Return [x, y] of the center of cell containing provided text 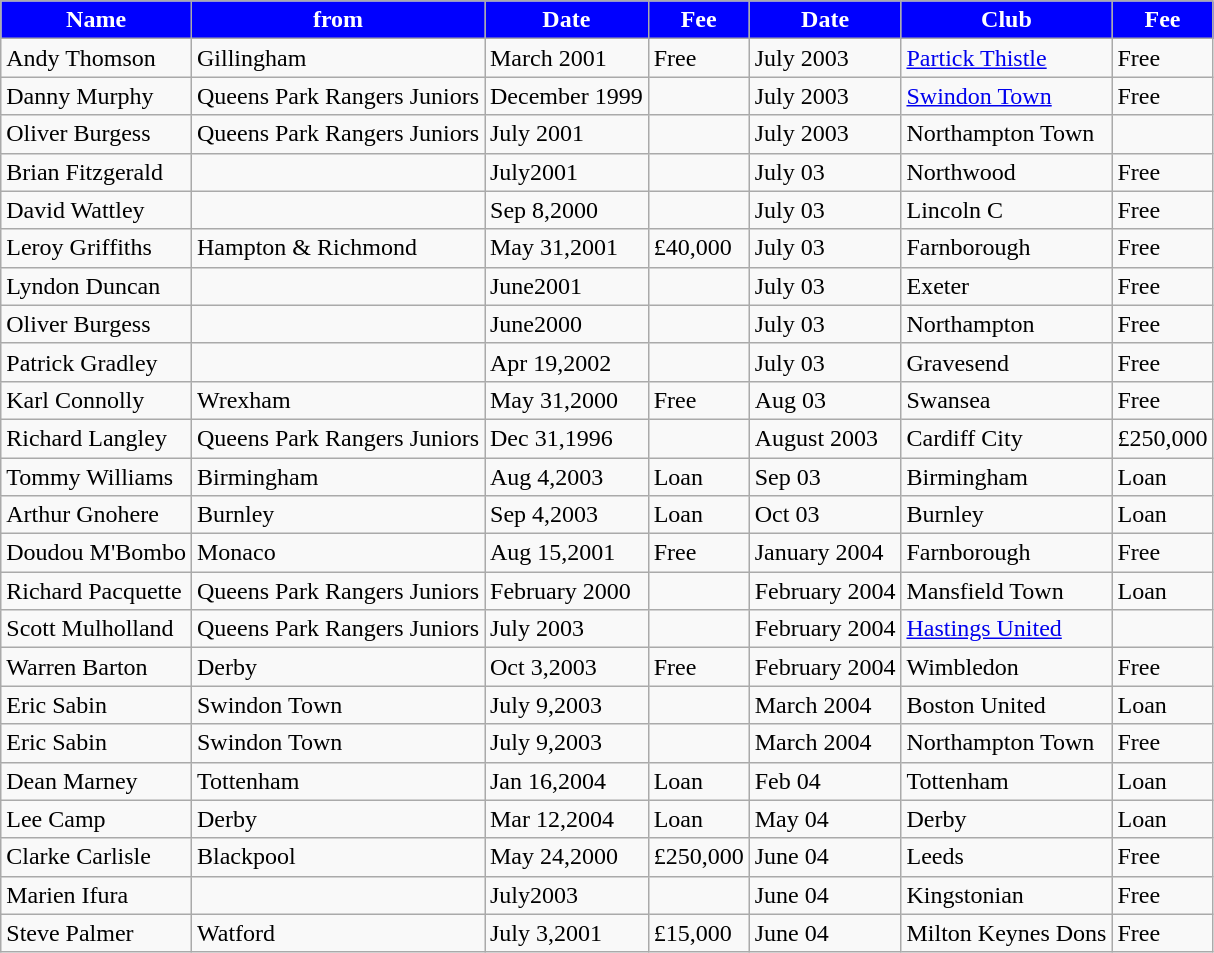
Partick Thistle [1006, 58]
February 2000 [566, 591]
Apr 19,2002 [566, 362]
June2001 [566, 286]
Danny Murphy [96, 96]
December 1999 [566, 96]
August 2003 [825, 438]
Brian Fitzgerald [96, 172]
Tommy Williams [96, 477]
Hampton & Richmond [338, 248]
Patrick Gradley [96, 362]
Karl Connolly [96, 400]
Leeds [1006, 857]
Cardiff City [1006, 438]
Club [1006, 20]
Mansfield Town [1006, 591]
Mar 12,2004 [566, 819]
Blackpool [338, 857]
Northampton [1006, 324]
Dec 31,1996 [566, 438]
May 31,2000 [566, 400]
July 2001 [566, 134]
Wrexham [338, 400]
May 31,2001 [566, 248]
July2003 [566, 895]
Leroy Griffiths [96, 248]
May 04 [825, 819]
Jan 16,2004 [566, 781]
Marien Ifura [96, 895]
Lyndon Duncan [96, 286]
Sep 8,2000 [566, 210]
Sep 03 [825, 477]
Aug 03 [825, 400]
Lee Camp [96, 819]
£15,000 [698, 933]
Northwood [1006, 172]
July2001 [566, 172]
Watford [338, 933]
Warren Barton [96, 667]
£40,000 [698, 248]
Boston United [1006, 705]
Aug 15,2001 [566, 553]
Lincoln C [1006, 210]
Sep 4,2003 [566, 515]
from [338, 20]
Scott Mulholland [96, 629]
Steve Palmer [96, 933]
Richard Langley [96, 438]
Monaco [338, 553]
Hastings United [1006, 629]
Name [96, 20]
Aug 4,2003 [566, 477]
Dean Marney [96, 781]
Gillingham [338, 58]
Gravesend [1006, 362]
David Wattley [96, 210]
Oct 03 [825, 515]
Wimbledon [1006, 667]
June2000 [566, 324]
Feb 04 [825, 781]
March 2001 [566, 58]
Doudou M'Bombo [96, 553]
Milton Keynes Dons [1006, 933]
Kingstonian [1006, 895]
July 3,2001 [566, 933]
Swansea [1006, 400]
January 2004 [825, 553]
May 24,2000 [566, 857]
Oct 3,2003 [566, 667]
Clarke Carlisle [96, 857]
Arthur Gnohere [96, 515]
Richard Pacquette [96, 591]
Andy Thomson [96, 58]
Exeter [1006, 286]
